Determine the [X, Y] coordinate at the center of the cell enclosing the given text.  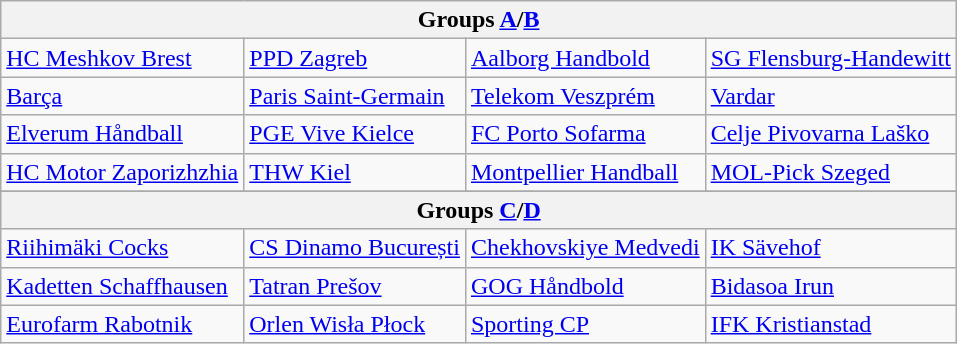
Celje Pivovarna Laško [830, 134]
Riihimäki Cocks [122, 248]
Montpellier Handball [585, 172]
Groups A/B [479, 20]
FC Porto Sofarma [585, 134]
Kadetten Schaffhausen [122, 286]
Chekhovskiye Medvedi [585, 248]
Sporting CP [585, 324]
Telekom Veszprém [585, 96]
Groups C/D [479, 210]
Bidasoa Irun [830, 286]
Barça [122, 96]
Elverum Håndball [122, 134]
IK Sävehof [830, 248]
THW Kiel [355, 172]
MOL-Pick Szeged [830, 172]
Eurofarm Rabotnik [122, 324]
Aalborg Handbold [585, 58]
Orlen Wisła Płock [355, 324]
Tatran Prešov [355, 286]
Paris Saint-Germain [355, 96]
CS Dinamo București [355, 248]
PPD Zagreb [355, 58]
PGE Vive Kielce [355, 134]
Vardar [830, 96]
SG Flensburg-Handewitt [830, 58]
GOG Håndbold [585, 286]
IFK Kristianstad [830, 324]
HC Meshkov Brest [122, 58]
HC Motor Zaporizhzhia [122, 172]
